Extract the [x, y] coordinate from the center of the cell holding the provided text.  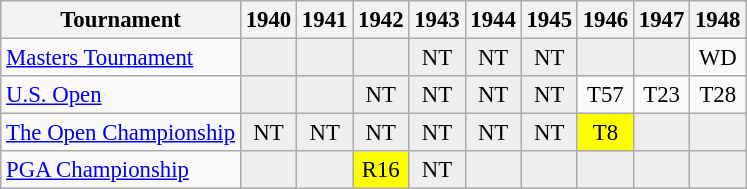
WD [718, 58]
1946 [605, 20]
1941 [325, 20]
U.S. Open [121, 95]
1943 [437, 20]
T28 [718, 95]
1940 [268, 20]
The Open Championship [121, 133]
1945 [549, 20]
T23 [661, 95]
1942 [381, 20]
R16 [381, 170]
1948 [718, 20]
T8 [605, 133]
PGA Championship [121, 170]
1944 [493, 20]
Tournament [121, 20]
1947 [661, 20]
T57 [605, 95]
Masters Tournament [121, 58]
